Search for the cell housing the specified text and yield its (X, Y) center coordinate. 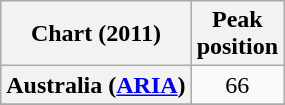
Australia (ARIA) (96, 85)
66 (237, 85)
Chart (2011) (96, 34)
Peakposition (237, 34)
